Return [x, y] of the center of cell containing provided text 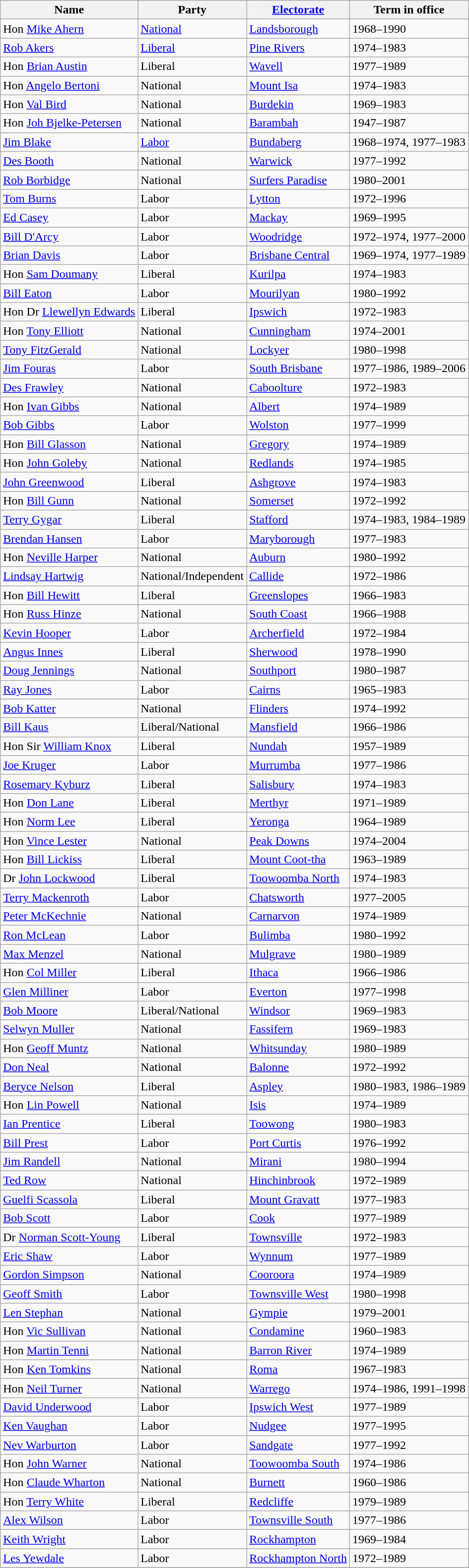
Hon Bill Lickiss [69, 860]
1977–1999 [409, 425]
1974–1992 [409, 708]
Don Neal [69, 1067]
Mourilyan [298, 293]
Wynnum [298, 1256]
Hon Martin Tenni [69, 1350]
1980–1983, 1986–1989 [409, 1086]
1980–2001 [409, 180]
1969–1974, 1977–1989 [409, 255]
Toowong [298, 1124]
Hon John Warner [69, 1464]
1968–1974, 1977–1983 [409, 142]
Electorate [298, 10]
1979–1989 [409, 1502]
Redcliffe [298, 1502]
Hon Sam Doumany [69, 274]
Hon Don Lane [69, 803]
Mulgrave [298, 954]
Brisbane Central [298, 255]
Max Menzel [69, 954]
1972–1986 [409, 576]
Auburn [298, 558]
1969–1984 [409, 1539]
Everton [298, 992]
Windsor [298, 1010]
Hon Val Bird [69, 104]
Ed Casey [69, 217]
Hon John Goleby [69, 463]
Sandgate [298, 1445]
Lindsay Hartwig [69, 576]
Hon Claude Wharton [69, 1483]
Southport [298, 671]
Hon Bill Hewitt [69, 595]
Rosemary Kyburz [69, 784]
Mount Isa [298, 85]
Cooroora [298, 1275]
Stafford [298, 519]
Alex Wilson [69, 1520]
Kurilpa [298, 274]
Hon Russ Hinze [69, 614]
Tom Burns [69, 198]
Nudgee [298, 1426]
Nundah [298, 746]
Bill Kaus [69, 727]
Lockyer [298, 350]
Beryce Nelson [69, 1086]
Tony FitzGerald [69, 350]
Port Curtis [298, 1142]
1963–1989 [409, 860]
Les Yewdale [69, 1558]
Mansfield [298, 727]
Wavell [298, 66]
Dr Norman Scott-Young [69, 1237]
Merthyr [298, 803]
Fassifern [298, 1029]
Terry Mackenroth [69, 897]
Term in office [409, 10]
Hon Joh Bjelke-Petersen [69, 123]
1980–1987 [409, 671]
Wolston [298, 425]
Selwyn Muller [69, 1029]
Bob Moore [69, 1010]
Barron River [298, 1350]
1957–1989 [409, 746]
Cook [298, 1218]
Lytton [298, 198]
Maryborough [298, 538]
Hon Norm Lee [69, 821]
Jim Blake [69, 142]
Ted Row [69, 1181]
Burnett [298, 1483]
Hon Lin Powell [69, 1105]
Burdekin [298, 104]
1974–1985 [409, 463]
John Greenwood [69, 482]
Chatsworth [298, 897]
Hon Sir William Knox [69, 746]
Hon Bill Glasson [69, 444]
Terry Gygar [69, 519]
1960–1983 [409, 1331]
National/Independent [193, 576]
Eric Shaw [69, 1256]
Brendan Hansen [69, 538]
Toowoomba North [298, 878]
Warrego [298, 1388]
Townsville West [298, 1294]
Ian Prentice [69, 1124]
Gordon Simpson [69, 1275]
Mackay [298, 217]
Bulimba [298, 935]
Hon Bill Gunn [69, 501]
Woodridge [298, 237]
Pine Rivers [298, 48]
Toowoomba South [298, 1464]
Hon Ivan Gibbs [69, 406]
Joe Kruger [69, 765]
Dr John Lockwood [69, 878]
David Underwood [69, 1407]
South Brisbane [298, 369]
1978–1990 [409, 652]
Greenslopes [298, 595]
1980–1983 [409, 1124]
Ipswich [298, 312]
Hon Mike Ahern [69, 29]
Hon Col Miller [69, 973]
Carnarvon [298, 916]
Caboolture [298, 387]
Hon Neil Turner [69, 1388]
1966–1983 [409, 595]
Party [193, 10]
Name [69, 10]
Whitsunday [298, 1048]
1967–1983 [409, 1369]
Murrumba [298, 765]
Ithaca [298, 973]
Hon Angelo Bertoni [69, 85]
1971–1989 [409, 803]
Rockhampton North [298, 1558]
Hon Geoff Muntz [69, 1048]
Des Frawley [69, 387]
Sherwood [298, 652]
1965–1983 [409, 690]
Redlands [298, 463]
Surfers Paradise [298, 180]
Gympie [298, 1313]
Hon Vince Lester [69, 841]
1974–2001 [409, 331]
1966–1988 [409, 614]
Yeronga [298, 821]
South Coast [298, 614]
Townsville [298, 1237]
Mirani [298, 1162]
1972–1984 [409, 633]
Glen Milliner [69, 992]
1972–1974, 1977–2000 [409, 237]
Archerfield [298, 633]
Cairns [298, 690]
Townsville South [298, 1520]
Balonne [298, 1067]
Landsborough [298, 29]
Rob Akers [69, 48]
1977–1998 [409, 992]
Bob Scott [69, 1218]
Doug Jennings [69, 671]
Roma [298, 1369]
1974–1986 [409, 1464]
Ipswich West [298, 1407]
1977–2005 [409, 897]
1969–1995 [409, 217]
1974–1983, 1984–1989 [409, 519]
Peak Downs [298, 841]
Ashgrove [298, 482]
Jim Fouras [69, 369]
Guelfi Scassola [69, 1199]
Rob Borbidge [69, 180]
1977–1986, 1989–2006 [409, 369]
1947–1987 [409, 123]
Barambah [298, 123]
Flinders [298, 708]
Callide [298, 576]
Hon Terry White [69, 1502]
1974–1986, 1991–1998 [409, 1388]
Hon Neville Harper [69, 558]
Hinchinbrook [298, 1181]
Salisbury [298, 784]
Hon Brian Austin [69, 66]
Des Booth [69, 161]
1976–1992 [409, 1142]
1972–1996 [409, 198]
Bill Prest [69, 1142]
Geoff Smith [69, 1294]
Warwick [298, 161]
Peter McKechnie [69, 916]
Ken Vaughan [69, 1426]
Len Stephan [69, 1313]
Bill D'Arcy [69, 237]
Aspley [298, 1086]
Hon Ken Tomkins [69, 1369]
Bill Eaton [69, 293]
Condamine [298, 1331]
Brian Davis [69, 255]
1960–1986 [409, 1483]
Mount Gravatt [298, 1199]
Keith Wright [69, 1539]
Jim Randell [69, 1162]
1980–1994 [409, 1162]
1968–1990 [409, 29]
Somerset [298, 501]
Ray Jones [69, 690]
1977–1995 [409, 1426]
Nev Warburton [69, 1445]
1979–2001 [409, 1313]
Angus Innes [69, 652]
Isis [298, 1105]
Kevin Hooper [69, 633]
Mount Coot-tha [298, 860]
Bundaberg [298, 142]
Hon Tony Elliott [69, 331]
1964–1989 [409, 821]
Cunningham [298, 331]
Bob Katter [69, 708]
1974–2004 [409, 841]
Hon Vic Sullivan [69, 1331]
Gregory [298, 444]
Hon Dr Llewellyn Edwards [69, 312]
Rockhampton [298, 1539]
Ron McLean [69, 935]
Albert [298, 406]
Bob Gibbs [69, 425]
